Return the (X, Y) coordinate for the center point of the cell that contains the specified text.  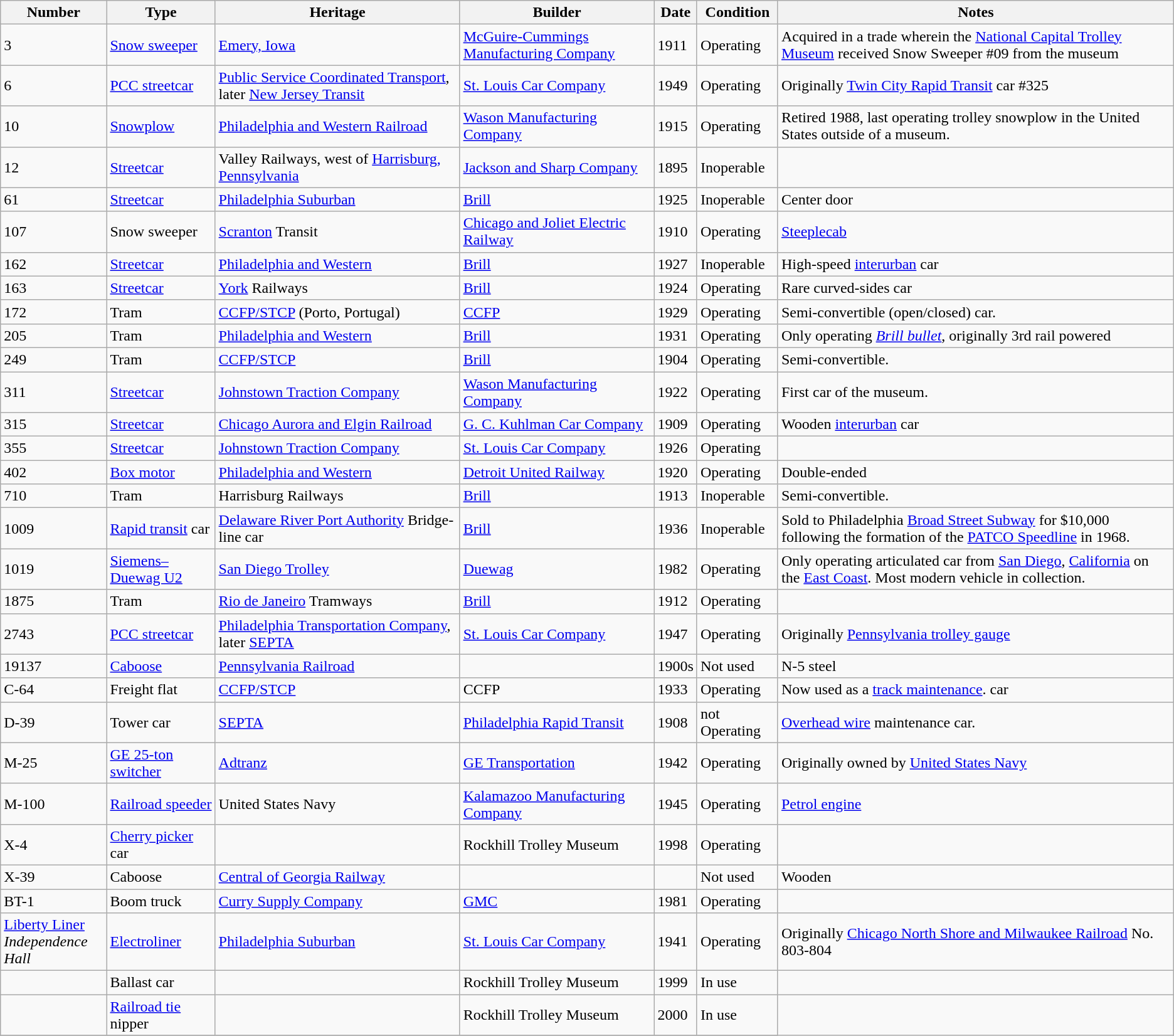
Type (161, 13)
Philadelphia Rapid Transit (557, 722)
Ballast car (161, 983)
Originally Pennsylvania trolley gauge (976, 633)
1904 (675, 359)
Acquired in a trade wherein the National Capital Trolley Museum received Snow Sweeper #09 from the museum (976, 45)
2743 (54, 633)
Number (54, 13)
Central of Georgia Railway (337, 877)
Heritage (337, 13)
Double-ended (976, 472)
BT-1 (54, 901)
Notes (976, 13)
Kalamazoo Manufacturing Company (557, 804)
M-25 (54, 763)
710 (54, 496)
Philadelphia Transportation Company, later SEPTA (337, 633)
1913 (675, 496)
X-39 (54, 877)
1947 (675, 633)
Originally owned by United States Navy (976, 763)
311 (54, 391)
1936 (675, 528)
19137 (54, 666)
1924 (675, 288)
1933 (675, 690)
United States Navy (337, 804)
Siemens–Duewag U2 (161, 569)
Scranton Transit (337, 232)
G. C. Kuhlman Car Company (557, 425)
Curry Supply Company (337, 901)
GE Transportation (557, 763)
6 (54, 85)
Liberty LinerIndependence Hall (54, 942)
1912 (675, 601)
205 (54, 336)
M-100 (54, 804)
Steeplecab (976, 232)
GMC (557, 901)
Pennsylvania Railroad (337, 666)
162 (54, 264)
High-speed interurban car (976, 264)
Semi-convertible (open/closed) car. (976, 312)
1875 (54, 601)
Now used as a track maintenance. car (976, 690)
Emery, Iowa (337, 45)
Public Service Coordinated Transport, later New Jersey Transit (337, 85)
Snowplow (161, 127)
1915 (675, 127)
1925 (675, 199)
York Railways (337, 288)
1922 (675, 391)
Petrol engine (976, 804)
1998 (675, 844)
1909 (675, 425)
Delaware River Port Authority Bridge-line car (337, 528)
Jackson and Sharp Company (557, 167)
1920 (675, 472)
1981 (675, 901)
GE 25-ton switcher (161, 763)
Detroit United Railway (557, 472)
163 (54, 288)
D-39 (54, 722)
Wooden (976, 877)
249 (54, 359)
Only operating Brill bullet, originally 3rd rail powered (976, 336)
Condition (738, 13)
McGuire-Cummings Manufacturing Company (557, 45)
61 (54, 199)
Rare curved-sides car (976, 288)
Electroliner (161, 942)
10 (54, 127)
Originally Twin City Rapid Transit car #325 (976, 85)
Overhead wire maintenance car. (976, 722)
Philadelphia and Western Railroad (337, 127)
Boom truck (161, 901)
1931 (675, 336)
Cherry picker car (161, 844)
1910 (675, 232)
Sold to Philadelphia Broad Street Subway for $10,000 following the formation of the PATCO Speedline in 1968. (976, 528)
315 (54, 425)
Wooden interurban car (976, 425)
N-5 steel (976, 666)
C-64 (54, 690)
Center door (976, 199)
1999 (675, 983)
Freight flat (161, 690)
SEPTA (337, 722)
Tower car (161, 722)
Adtranz (337, 763)
107 (54, 232)
Chicago Aurora and Elgin Railroad (337, 425)
Box motor (161, 472)
Railroad speeder (161, 804)
1908 (675, 722)
Date (675, 13)
X-4 (54, 844)
1926 (675, 448)
12 (54, 167)
Harrisburg Railways (337, 496)
1895 (675, 167)
355 (54, 448)
Builder (557, 13)
1941 (675, 942)
Rapid transit car (161, 528)
1009 (54, 528)
1929 (675, 312)
3 (54, 45)
San Diego Trolley (337, 569)
Valley Railways, west of Harrisburg, Pennsylvania (337, 167)
Retired 1988, last operating trolley snowplow in the United States outside of a museum. (976, 127)
Duewag (557, 569)
1900s (675, 666)
172 (54, 312)
Railroad tie nipper (161, 1015)
1942 (675, 763)
1945 (675, 804)
Rio de Janeiro Tramways (337, 601)
1911 (675, 45)
1982 (675, 569)
1927 (675, 264)
Originally Chicago North Shore and Milwaukee Railroad No. 803-804 (976, 942)
First car of the museum. (976, 391)
402 (54, 472)
Chicago and Joliet Electric Railway (557, 232)
Only operating articulated car from San Diego, California on the East Coast. Most modern vehicle in collection. (976, 569)
not Operating (738, 722)
2000 (675, 1015)
1019 (54, 569)
1949 (675, 85)
CCFP/STCP (Porto, Portugal) (337, 312)
